Detect which cell encompasses the target text, then output its (x, y) center coordinate. 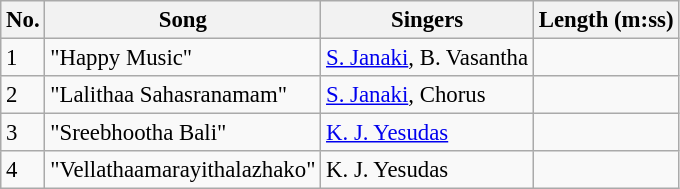
1 (23, 58)
Singers (428, 20)
2 (23, 95)
Length (m:ss) (606, 20)
"Vellathaamarayithalazhako" (183, 170)
No. (23, 20)
3 (23, 133)
Song (183, 20)
"Sreebhootha Bali" (183, 133)
S. Janaki, B. Vasantha (428, 58)
"Happy Music" (183, 58)
4 (23, 170)
"Lalithaa Sahasranamam" (183, 95)
S. Janaki, Chorus (428, 95)
